Identify which cell holds the provided text, then report its [X, Y] central coordinate. 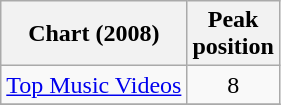
Chart (2008) [94, 34]
Peakposition [233, 34]
Top Music Videos [94, 85]
8 [233, 85]
